Return the (x, y) coordinate for the center point of the cell that contains the specified text.  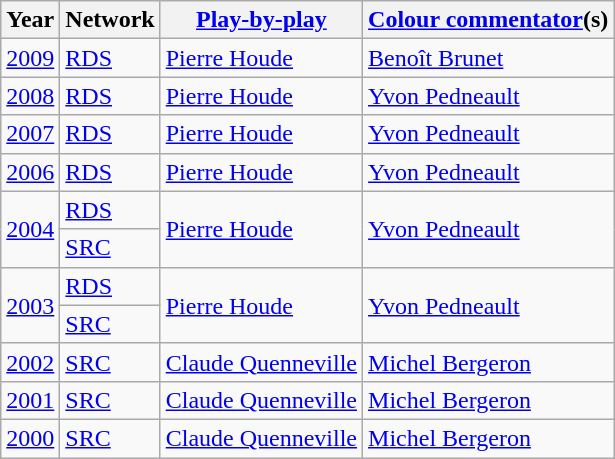
Year (30, 20)
Benoît Brunet (488, 58)
Play-by-play (261, 20)
2002 (30, 362)
2007 (30, 134)
Network (110, 20)
2008 (30, 96)
Colour commentator(s) (488, 20)
2003 (30, 305)
2000 (30, 438)
2009 (30, 58)
2004 (30, 229)
2001 (30, 400)
2006 (30, 172)
